From the cell containing the given text, extract its center point as [x, y] coordinate. 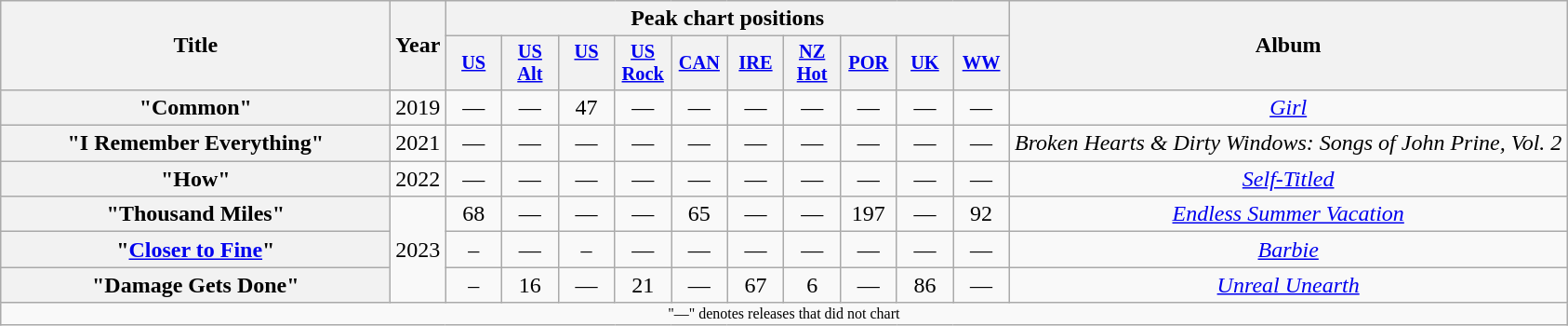
CAN [699, 63]
2019 [419, 107]
68 [474, 214]
67 [755, 285]
65 [699, 214]
"Thousand Miles" [195, 214]
"Common" [195, 107]
92 [982, 214]
47 [586, 107]
6 [813, 285]
Broken Hearts & Dirty Windows: Songs of John Prine, Vol. 2 [1287, 143]
2023 [419, 250]
USAlt [530, 63]
2021 [419, 143]
USRock [644, 63]
Barbie [1287, 250]
WW [982, 63]
"Closer to Fine" [195, 250]
2022 [419, 179]
"I Remember Everything" [195, 143]
POR [869, 63]
IRE [755, 63]
Year [419, 46]
Endless Summer Vacation [1287, 214]
Peak chart positions [727, 19]
NZHot [813, 63]
16 [530, 285]
86 [924, 285]
"How" [195, 179]
Unreal Unearth [1287, 285]
"—" denotes releases that did not chart [784, 314]
197 [869, 214]
Girl [1287, 107]
UK [924, 63]
Title [195, 46]
21 [644, 285]
Self-Titled [1287, 179]
Album [1287, 46]
"Damage Gets Done" [195, 285]
